Find where the given text appears and provide that cell's center as [x, y] coordinate. 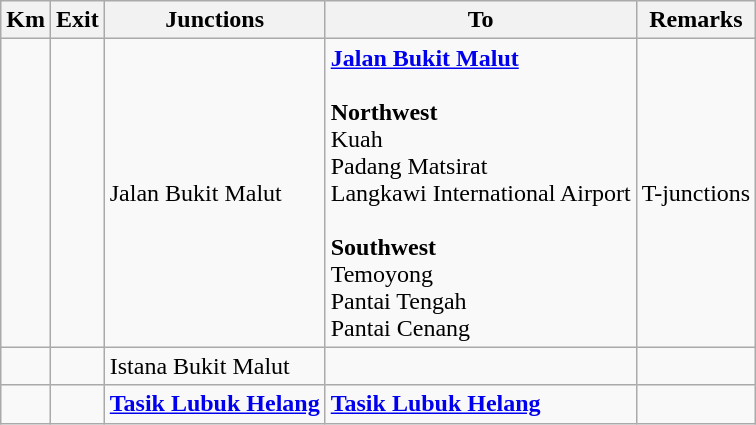
Junctions [214, 20]
Km [26, 20]
T-junctions [696, 193]
Jalan Bukit Malut [214, 193]
Istana Bukit Malut [214, 366]
Jalan Bukit MalutNorthwest Kuah Padang Matsirat Langkawi International Airport Southwest Temoyong Pantai Tengah Pantai Cenang [480, 193]
Exit [77, 20]
To [480, 20]
Remarks [696, 20]
